Scan for the cell matching the given text and deliver its [X, Y] coordinate at center. 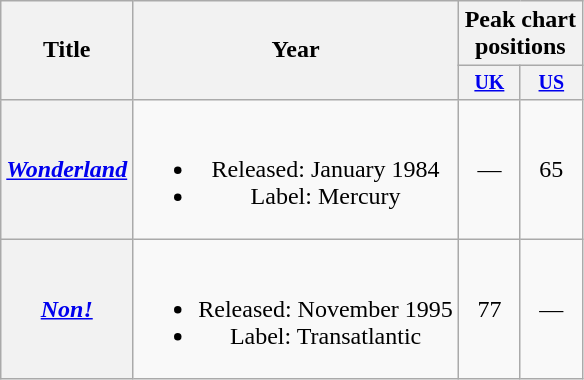
Non! [67, 309]
Title [67, 50]
Peak chart positions [520, 34]
UK [489, 82]
US [551, 82]
77 [489, 309]
Released: November 1995Label: Transatlantic [296, 309]
65 [551, 169]
Year [296, 50]
Released: January 1984Label: Mercury [296, 169]
Wonderland [67, 169]
